Extract the [x, y] coordinate from the center of the cell holding the provided text.  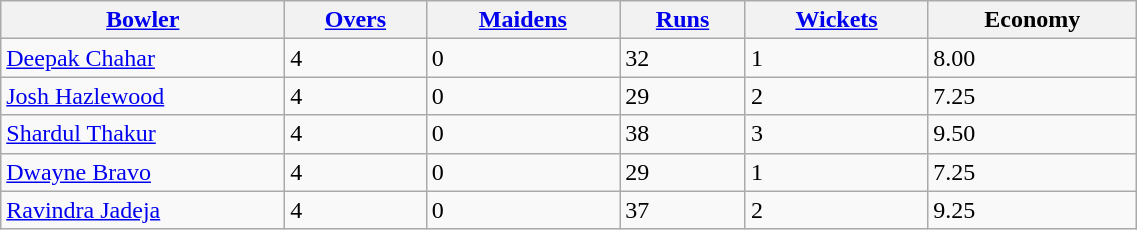
Dwayne Bravo [143, 172]
3 [836, 134]
37 [683, 210]
Deepak Chahar [143, 58]
9.25 [1032, 210]
32 [683, 58]
Ravindra Jadeja [143, 210]
Josh Hazlewood [143, 96]
Bowler [143, 20]
Runs [683, 20]
Shardul Thakur [143, 134]
8.00 [1032, 58]
Wickets [836, 20]
9.50 [1032, 134]
Overs [356, 20]
Economy [1032, 20]
Maidens [523, 20]
38 [683, 134]
